Return the (x, y) coordinate for the center point of the cell that contains the specified text.  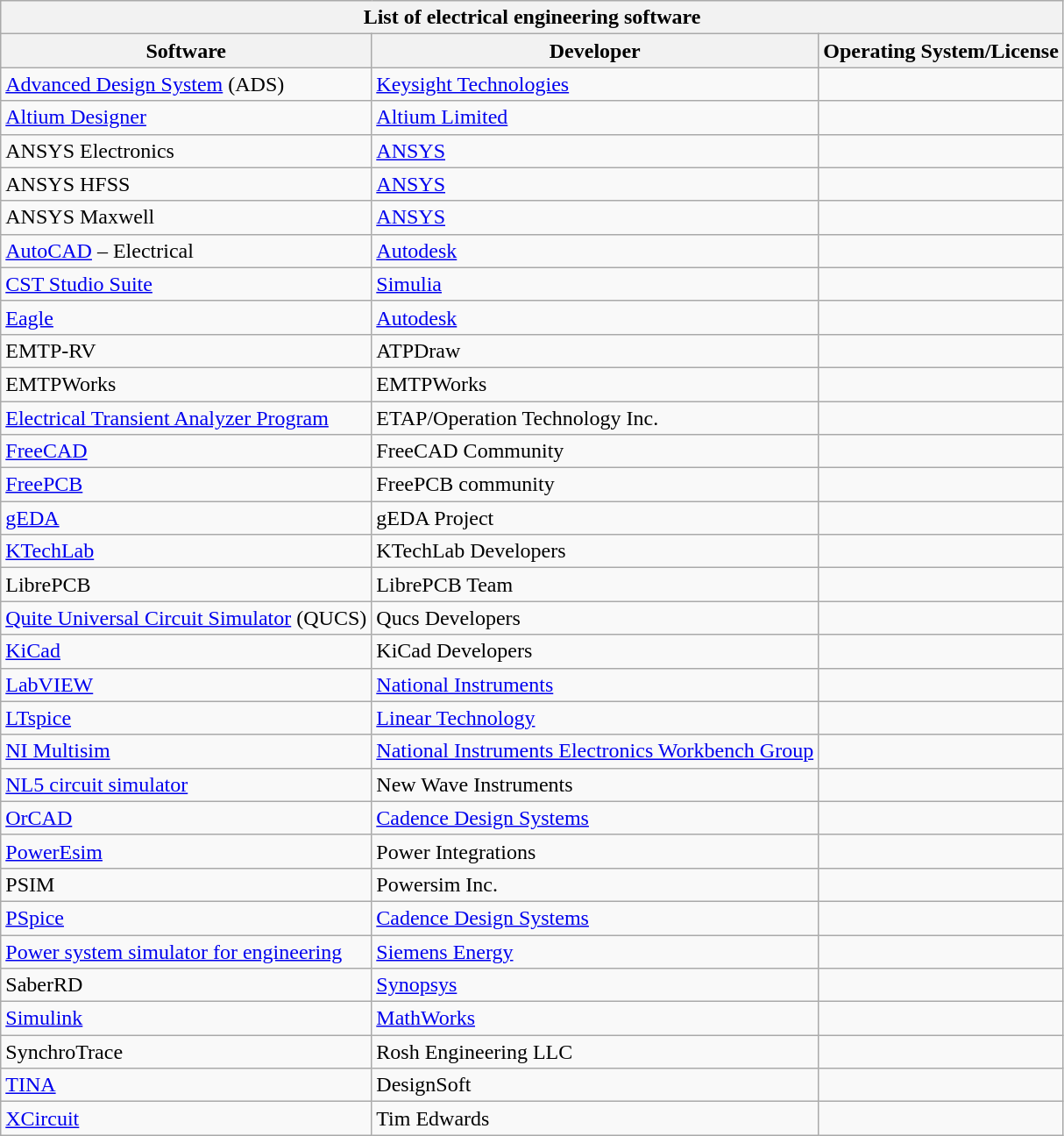
New Wave Instruments (595, 785)
Keysight Technologies (595, 84)
Operating System/License (941, 51)
Altium Limited (595, 117)
OrCAD (186, 818)
SaberRD (186, 985)
AutoCAD – Electrical (186, 251)
gEDA Project (595, 518)
PSIM (186, 884)
KTechLab Developers (595, 551)
Electrical Transient Analyzer Program (186, 418)
Linear Technology (595, 718)
ANSYS Maxwell (186, 217)
TINA (186, 1085)
DesignSoft (595, 1085)
LabVIEW (186, 685)
NI Multisim (186, 751)
Eagle (186, 317)
PowerEsim (186, 851)
Siemens Energy (595, 951)
KiCad Developers (595, 651)
ANSYS HFSS (186, 184)
PSpice (186, 918)
SynchroTrace (186, 1052)
National Instruments (595, 685)
LibrePCB Team (595, 585)
ETAP/Operation Technology Inc. (595, 418)
FreePCB (186, 485)
FreeCAD Community (595, 451)
ATPDraw (595, 351)
gEDA (186, 518)
EMTP-RV (186, 351)
Tim Edwards (595, 1118)
Powersim Inc. (595, 884)
Software (186, 51)
FreePCB community (595, 485)
CST Studio Suite (186, 284)
National Instruments Electronics Workbench Group (595, 751)
Altium Designer (186, 117)
Power Integrations (595, 851)
LTspice (186, 718)
KiCad (186, 651)
Quite Universal Circuit Simulator (QUCS) (186, 618)
MathWorks (595, 1019)
XCircuit (186, 1118)
Qucs Developers (595, 618)
Synopsys (595, 985)
Power system simulator for engineering (186, 951)
Simulia (595, 284)
FreeCAD (186, 451)
List of electrical engineering software (533, 18)
Simulink (186, 1019)
Developer (595, 51)
ANSYS Electronics (186, 151)
NL5 circuit simulator (186, 785)
LibrePCB (186, 585)
Advanced Design System (ADS) (186, 84)
KTechLab (186, 551)
Rosh Engineering LLC (595, 1052)
